Return the (X, Y) coordinate for the center point of the cell that contains the specified text.  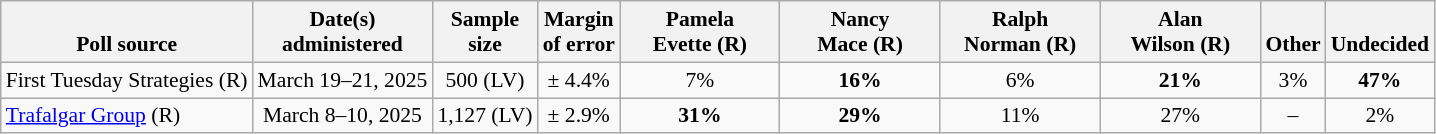
Marginof error (579, 32)
Poll source (127, 32)
AlanWilson (R) (1180, 32)
± 2.9% (579, 116)
– (1292, 116)
± 4.4% (579, 80)
Other (1292, 32)
Samplesize (484, 32)
First Tuesday Strategies (R) (127, 80)
7% (700, 80)
31% (700, 116)
47% (1380, 80)
Undecided (1380, 32)
1,127 (LV) (484, 116)
Trafalgar Group (R) (127, 116)
21% (1180, 80)
6% (1020, 80)
11% (1020, 116)
500 (LV) (484, 80)
2% (1380, 116)
3% (1292, 80)
16% (860, 80)
27% (1180, 116)
RalphNorman (R) (1020, 32)
Date(s)administered (343, 32)
PamelaEvette (R) (700, 32)
NancyMace (R) (860, 32)
March 8–10, 2025 (343, 116)
March 19–21, 2025 (343, 80)
29% (860, 116)
